Search for the cell housing the specified text and yield its (x, y) center coordinate. 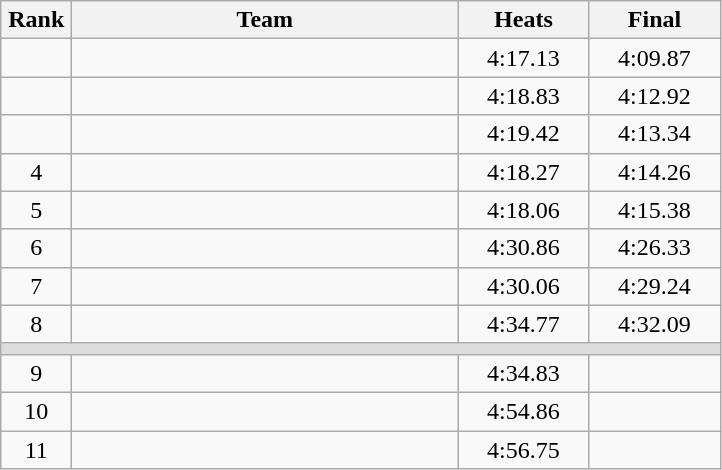
4:14.26 (654, 172)
10 (36, 411)
4:17.13 (524, 58)
4:32.09 (654, 324)
4:34.77 (524, 324)
4:30.86 (524, 248)
9 (36, 373)
Rank (36, 20)
4:54.86 (524, 411)
8 (36, 324)
4:26.33 (654, 248)
4:12.92 (654, 96)
4:18.06 (524, 210)
6 (36, 248)
4:09.87 (654, 58)
4:18.27 (524, 172)
Final (654, 20)
4:18.83 (524, 96)
4:30.06 (524, 286)
11 (36, 449)
Heats (524, 20)
Team (265, 20)
4:29.24 (654, 286)
4:19.42 (524, 134)
7 (36, 286)
4:15.38 (654, 210)
4:34.83 (524, 373)
4:56.75 (524, 449)
4:13.34 (654, 134)
4 (36, 172)
5 (36, 210)
